Find where the given text appears and provide that cell's center as (x, y) coordinate. 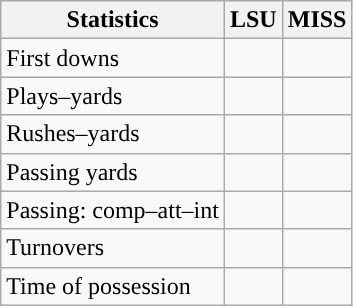
Passing: comp–att–int (113, 210)
Time of possession (113, 286)
Plays–yards (113, 96)
Turnovers (113, 248)
MISS (317, 20)
First downs (113, 58)
LSU (253, 20)
Statistics (113, 20)
Passing yards (113, 172)
Rushes–yards (113, 134)
